From the cell containing the given text, extract its center point as [x, y] coordinate. 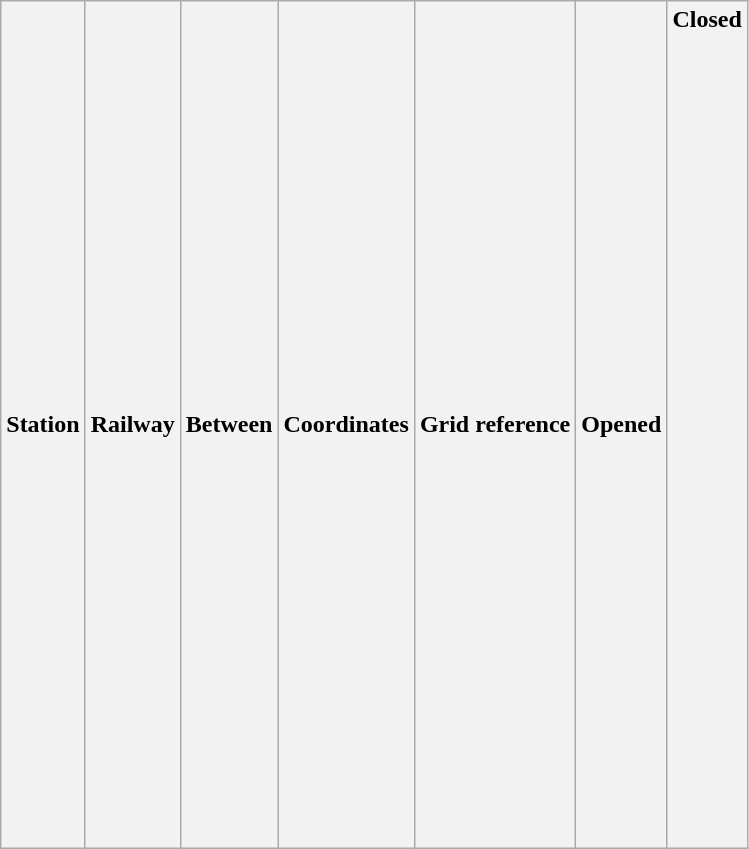
Station [43, 425]
Railway [132, 425]
Between [229, 425]
Closed [707, 425]
Grid reference [494, 425]
Coordinates [346, 425]
Opened [622, 425]
